Extract the (X, Y) coordinate from the center of the cell holding the provided text.  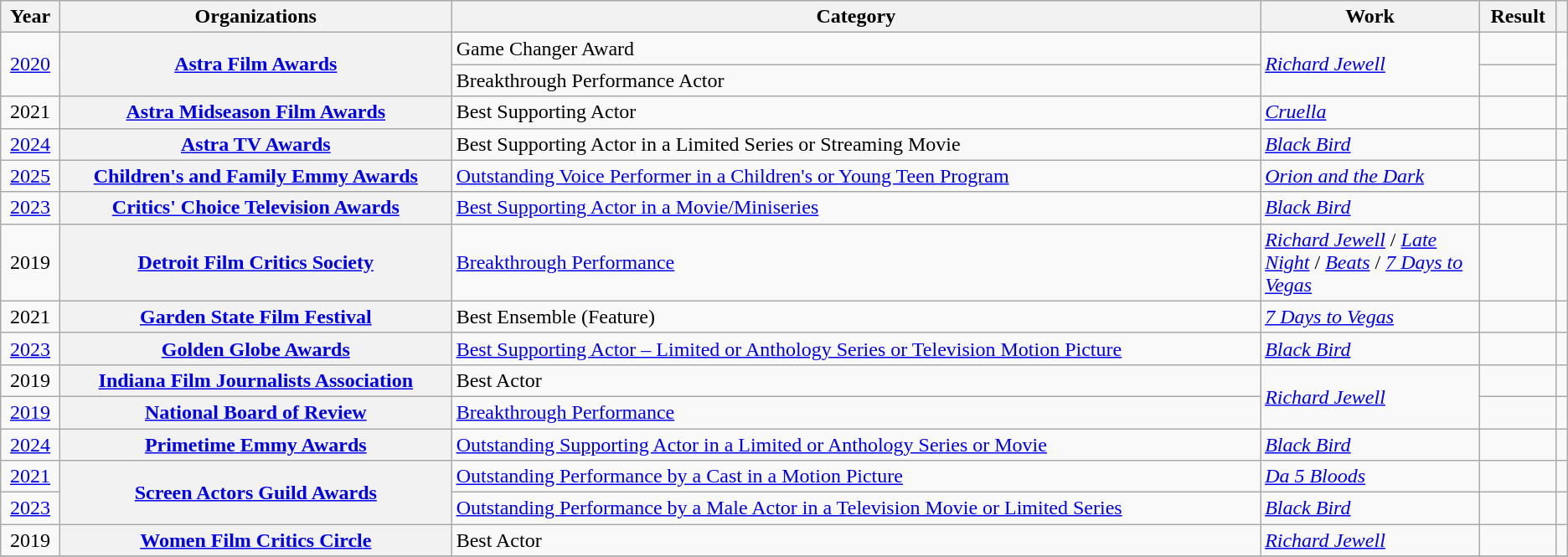
Year (30, 17)
Outstanding Voice Performer in a Children's or Young Teen Program (856, 176)
Indiana Film Journalists Association (255, 380)
Golden Globe Awards (255, 348)
7 Days to Vegas (1370, 317)
Richard Jewell / Late Night / Beats / 7 Days to Vegas (1370, 262)
Organizations (255, 17)
Orion and the Dark (1370, 176)
2025 (30, 176)
Best Supporting Actor in a Limited Series or Streaming Movie (856, 144)
Outstanding Supporting Actor in a Limited or Anthology Series or Movie (856, 445)
Da 5 Bloods (1370, 477)
Work (1370, 17)
Detroit Film Critics Society (255, 262)
National Board of Review (255, 412)
Result (1518, 17)
Category (856, 17)
Best Supporting Actor – Limited or Anthology Series or Television Motion Picture (856, 348)
Game Changer Award (856, 49)
Astra Film Awards (255, 64)
Best Supporting Actor (856, 112)
Garden State Film Festival (255, 317)
Women Film Critics Circle (255, 540)
Cruella (1370, 112)
Best Supporting Actor in a Movie/Miniseries (856, 208)
Outstanding Performance by a Cast in a Motion Picture (856, 477)
Primetime Emmy Awards (255, 445)
Astra Midseason Film Awards (255, 112)
Children's and Family Emmy Awards (255, 176)
Astra TV Awards (255, 144)
Breakthrough Performance Actor (856, 80)
Critics' Choice Television Awards (255, 208)
Screen Actors Guild Awards (255, 493)
Outstanding Performance by a Male Actor in a Television Movie or Limited Series (856, 508)
Best Ensemble (Feature) (856, 317)
2020 (30, 64)
